Search for the cell housing the specified text and yield its (x, y) center coordinate. 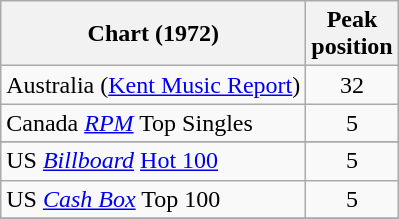
Peakposition (352, 34)
US Billboard Hot 100 (154, 161)
Australia (Kent Music Report) (154, 85)
Canada RPM Top Singles (154, 123)
32 (352, 85)
Chart (1972) (154, 34)
US Cash Box Top 100 (154, 199)
